Extract the (X, Y) coordinate from the center of the cell holding the provided text.  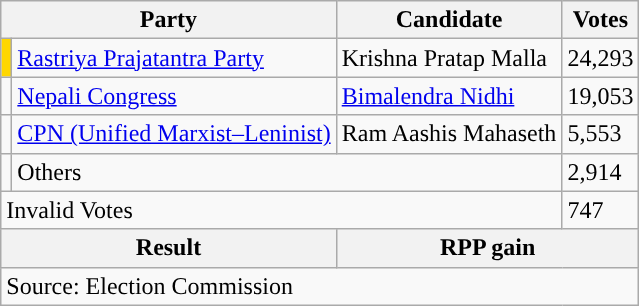
Candidate (449, 20)
RPP gain (488, 248)
Bimalendra Nidhi (449, 96)
Ram Aashis Mahaseth (449, 134)
2,914 (600, 172)
19,053 (600, 96)
24,293 (600, 58)
Krishna Pratap Malla (449, 58)
Votes (600, 20)
Nepali Congress (174, 96)
Others (287, 172)
747 (600, 210)
Party (168, 20)
5,553 (600, 134)
CPN (Unified Marxist–Leninist) (174, 134)
Result (168, 248)
Source: Election Commission (320, 286)
Invalid Votes (282, 210)
Rastriya Prajatantra Party (174, 58)
